Capture the cell that displays the provided text and extract its [X, Y] central coordinate. 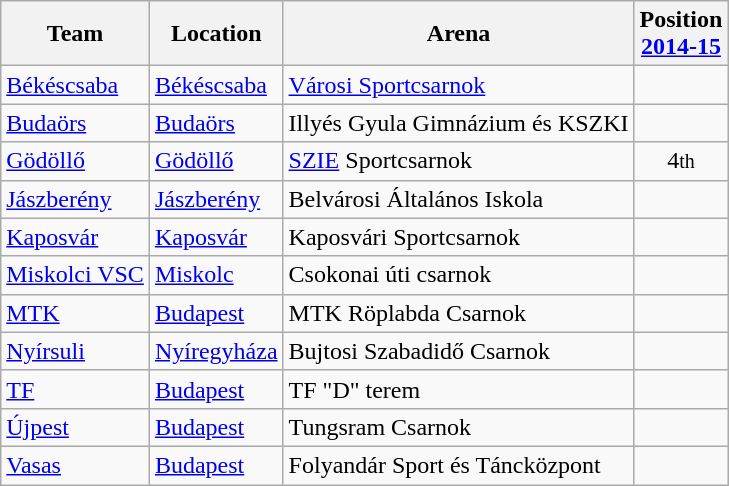
Bujtosi Szabadidő Csarnok [458, 351]
Tungsram Csarnok [458, 427]
Kaposvári Sportcsarnok [458, 237]
4th [681, 161]
Location [216, 34]
Belvárosi Általános Iskola [458, 199]
MTK Röplabda Csarnok [458, 313]
Position2014-15 [681, 34]
TF "D" terem [458, 389]
TF [76, 389]
Arena [458, 34]
Vasas [76, 465]
Csokonai úti csarnok [458, 275]
Folyandár Sport és Táncközpont [458, 465]
Nyíregyháza [216, 351]
Illyés Gyula Gimnázium és KSZKI [458, 123]
Városi Sportcsarnok [458, 85]
Team [76, 34]
Újpest [76, 427]
MTK [76, 313]
Miskolci VSC [76, 275]
SZIE Sportcsarnok [458, 161]
Miskolc [216, 275]
Nyírsuli [76, 351]
